Identify which cell holds the provided text, then report its [x, y] central coordinate. 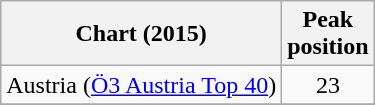
Peakposition [328, 34]
23 [328, 85]
Austria (Ö3 Austria Top 40) [142, 85]
Chart (2015) [142, 34]
